Return (X, Y) of the center of cell containing provided text 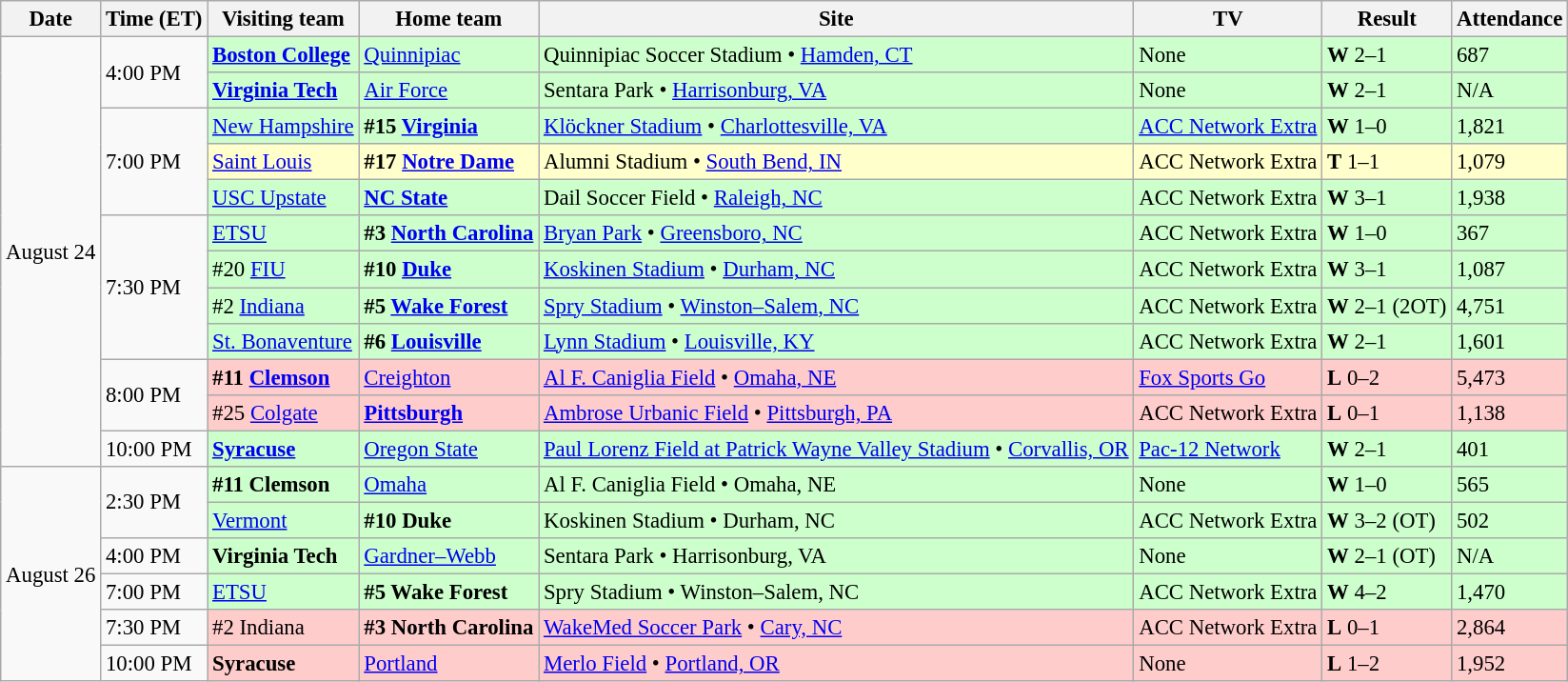
1,952 (1510, 664)
August 24 (51, 251)
T 1–1 (1387, 162)
WakeMed Soccer Park • Cary, NC (836, 628)
1,601 (1510, 341)
Attendance (1510, 19)
Air Force (449, 90)
1,138 (1510, 412)
Visiting team (284, 19)
687 (1510, 55)
Quinnipiac Soccer Stadium • Hamden, CT (836, 55)
1,087 (1510, 270)
Lynn Stadium • Louisville, KY (836, 341)
Quinnipiac (449, 55)
502 (1510, 520)
401 (1510, 449)
Dail Soccer Field • Raleigh, NC (836, 198)
L 0–2 (1387, 377)
1,079 (1510, 162)
Boston College (284, 55)
Home team (449, 19)
W 2–1 (OT) (1387, 556)
1,938 (1510, 198)
8:00 PM (154, 394)
NC State (449, 198)
Bryan Park • Greensboro, NC (836, 233)
Portland (449, 664)
Vermont (284, 520)
Omaha (449, 485)
TV (1228, 19)
#15 Virginia (449, 127)
#6 Louisville (449, 341)
#25 Colgate (284, 412)
565 (1510, 485)
Site (836, 19)
Alumni Stadium • South Bend, IN (836, 162)
1,821 (1510, 127)
5,473 (1510, 377)
Klöckner Stadium • Charlottesville, VA (836, 127)
Creighton (449, 377)
Gardner–Webb (449, 556)
USC Upstate (284, 198)
4,751 (1510, 306)
W 3–2 (OT) (1387, 520)
Merlo Field • Portland, OR (836, 664)
W 2–1 (2OT) (1387, 306)
1,470 (1510, 592)
Ambrose Urbanic Field • Pittsburgh, PA (836, 412)
Fox Sports Go (1228, 377)
Oregon State (449, 449)
August 26 (51, 574)
2,864 (1510, 628)
Pac-12 Network (1228, 449)
#20 FIU (284, 270)
St. Bonaventure (284, 341)
2:30 PM (154, 503)
Pittsburgh (449, 412)
Time (ET) (154, 19)
#17 Notre Dame (449, 162)
Date (51, 19)
367 (1510, 233)
Result (1387, 19)
New Hampshire (284, 127)
Saint Louis (284, 162)
Paul Lorenz Field at Patrick Wayne Valley Stadium • Corvallis, OR (836, 449)
W 4–2 (1387, 592)
L 1–2 (1387, 664)
